Return the [X, Y] coordinate for the center point of the cell that contains the specified text.  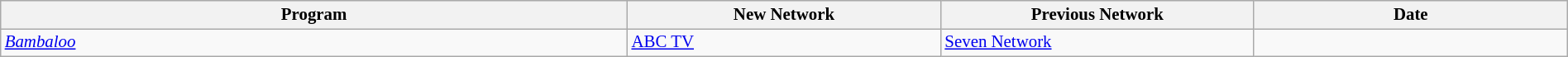
Program [314, 15]
Date [1411, 15]
New Network [784, 15]
Bambaloo [314, 42]
Previous Network [1097, 15]
ABC TV [784, 42]
Seven Network [1097, 42]
